Detect which cell encompasses the target text, then output its [x, y] center coordinate. 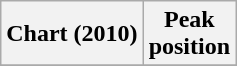
Peakposition [189, 34]
Chart (2010) [72, 34]
